Provide the [x, y] coordinate of the cell's center where the given text is located.  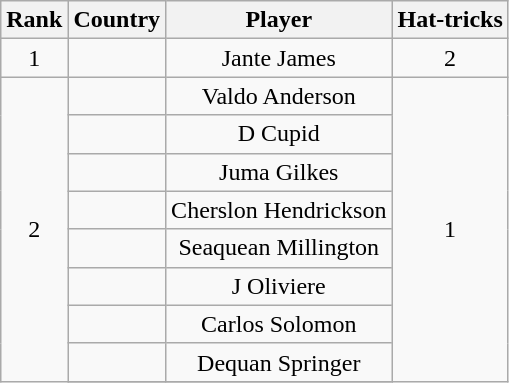
Country [117, 20]
J Oliviere [279, 286]
Valdo Anderson [279, 96]
Carlos Solomon [279, 324]
Juma Gilkes [279, 172]
Rank [34, 20]
Seaquean Millington [279, 248]
Jante James [279, 58]
Player [279, 20]
Hat-tricks [450, 20]
Cherslon Hendrickson [279, 210]
Dequan Springer [279, 362]
D Cupid [279, 134]
